Extract the [x, y] coordinate from the center of the cell holding the provided text.  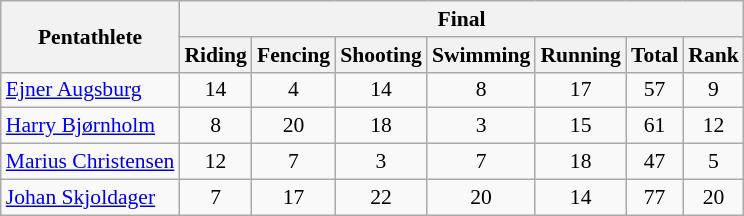
4 [294, 90]
Total [654, 55]
Pentathlete [90, 36]
47 [654, 162]
57 [654, 90]
9 [714, 90]
5 [714, 162]
Final [461, 19]
Ejner Augsburg [90, 90]
Marius Christensen [90, 162]
61 [654, 126]
Rank [714, 55]
Riding [216, 55]
15 [580, 126]
Swimming [481, 55]
Fencing [294, 55]
77 [654, 197]
Johan Skjoldager [90, 197]
Running [580, 55]
Harry Bjørnholm [90, 126]
22 [381, 197]
Shooting [381, 55]
